Capture the cell that displays the provided text and extract its (X, Y) central coordinate. 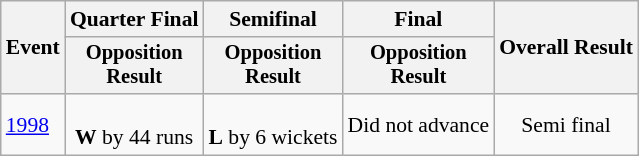
1998 (33, 124)
Event (33, 48)
Semi final (566, 124)
L by 6 wickets (272, 124)
Final (419, 19)
Overall Result (566, 48)
Quarter Final (134, 19)
W by 44 runs (134, 124)
Semifinal (272, 19)
Did not advance (419, 124)
